Find where the given text appears and provide that cell's center as [X, Y] coordinate. 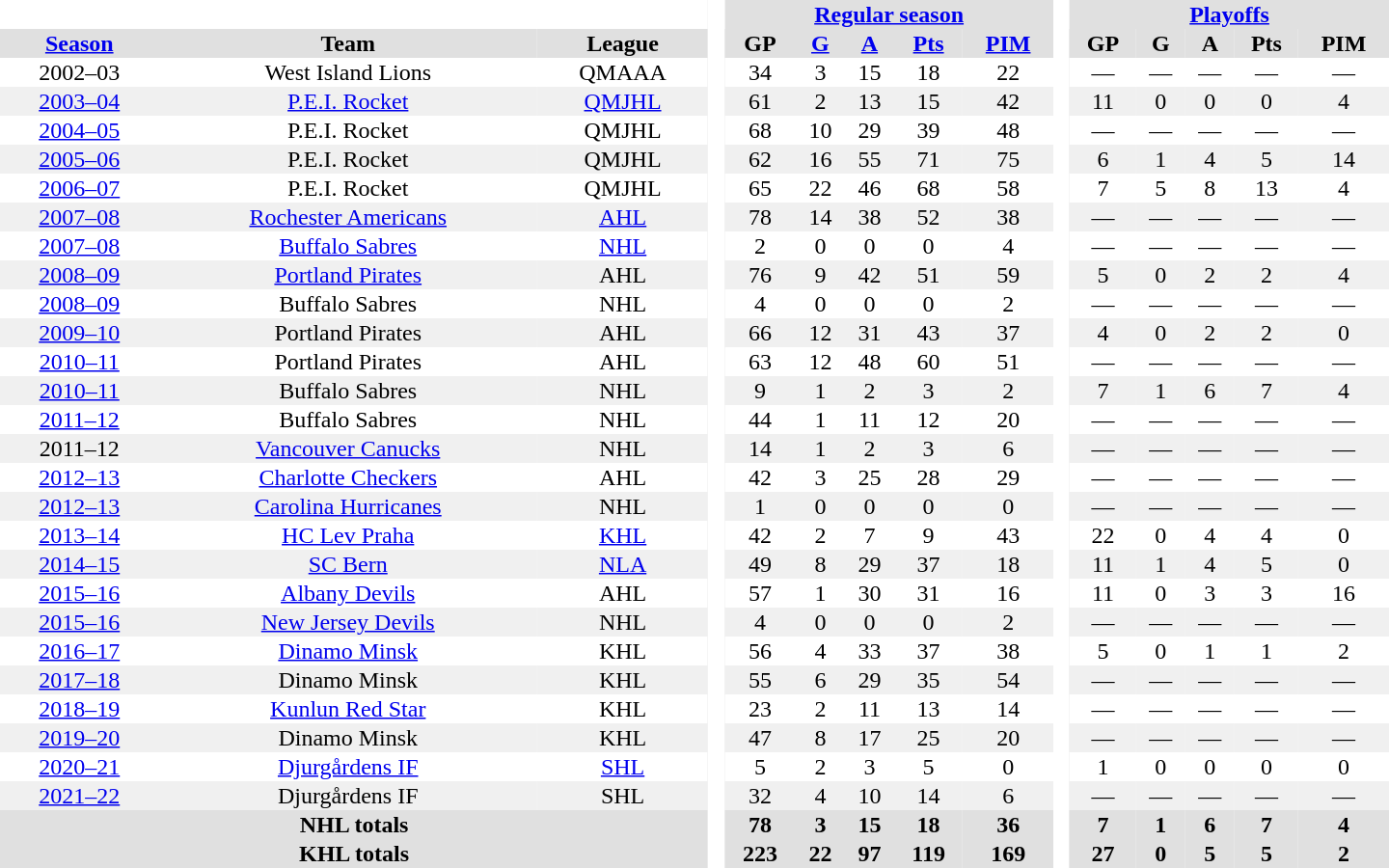
HC Lev Praha [347, 535]
30 [870, 593]
52 [928, 217]
Playoffs [1229, 14]
66 [760, 333]
71 [928, 159]
65 [760, 188]
63 [760, 362]
46 [870, 188]
NLA [623, 564]
Regular season [889, 14]
SC Bern [347, 564]
32 [760, 796]
KHL totals [354, 854]
Rochester Americans [347, 217]
2004–05 [79, 130]
Carolina Hurricanes [347, 506]
2003–04 [79, 101]
44 [760, 420]
33 [870, 651]
2014–15 [79, 564]
2021–22 [79, 796]
2005–06 [79, 159]
76 [760, 275]
169 [1008, 854]
60 [928, 362]
Kunlun Red Star [347, 709]
27 [1103, 854]
34 [760, 72]
2013–14 [79, 535]
56 [760, 651]
61 [760, 101]
59 [1008, 275]
Charlotte Checkers [347, 477]
62 [760, 159]
NHL totals [354, 825]
57 [760, 593]
28 [928, 477]
2019–20 [79, 738]
2020–21 [79, 767]
Albany Devils [347, 593]
2002–03 [79, 72]
New Jersey Devils [347, 622]
17 [870, 738]
League [623, 43]
Team [347, 43]
97 [870, 854]
75 [1008, 159]
Vancouver Canucks [347, 448]
2006–07 [79, 188]
36 [1008, 825]
58 [1008, 188]
49 [760, 564]
54 [1008, 680]
QMAAA [623, 72]
223 [760, 854]
Season [79, 43]
47 [760, 738]
119 [928, 854]
2009–10 [79, 333]
35 [928, 680]
2016–17 [79, 651]
23 [760, 709]
39 [928, 130]
West Island Lions [347, 72]
2017–18 [79, 680]
2018–19 [79, 709]
